Capture the cell that displays the provided text and extract its [x, y] central coordinate. 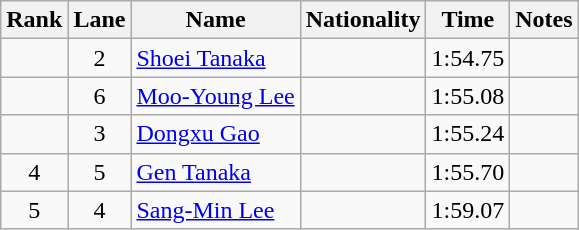
Rank [34, 20]
Sang-Min Lee [216, 210]
1:54.75 [468, 58]
Shoei Tanaka [216, 58]
Notes [544, 20]
2 [100, 58]
1:55.08 [468, 96]
Time [468, 20]
6 [100, 96]
Lane [100, 20]
Nationality [363, 20]
1:55.70 [468, 172]
3 [100, 134]
Moo-Young Lee [216, 96]
1:55.24 [468, 134]
1:59.07 [468, 210]
Dongxu Gao [216, 134]
Name [216, 20]
Gen Tanaka [216, 172]
